Extract the (X, Y) coordinate from the center of the cell holding the provided text.  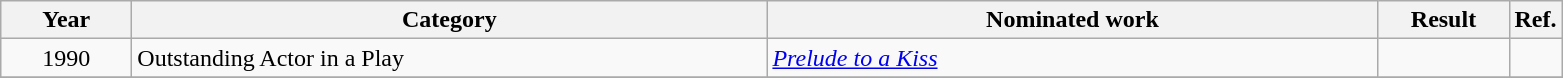
Ref. (1536, 20)
Year (66, 20)
Outstanding Actor in a Play (450, 58)
Prelude to a Kiss (1072, 58)
Nominated work (1072, 20)
1990 (66, 58)
Result (1444, 20)
Category (450, 20)
